Find where the given text appears and provide that cell's center as (X, Y) coordinate. 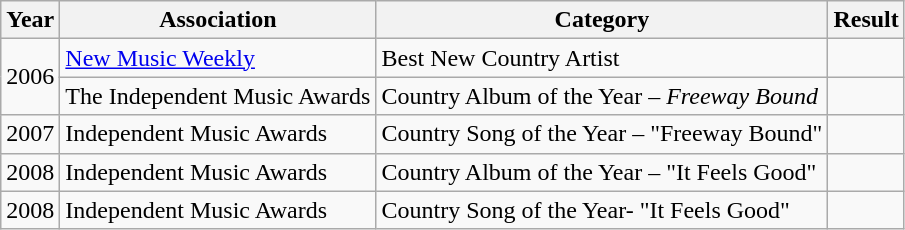
2007 (30, 134)
Association (218, 20)
Country Album of the Year – Freeway Bound (602, 96)
Best New Country Artist (602, 58)
Country Song of the Year – "Freeway Bound" (602, 134)
2006 (30, 77)
New Music Weekly (218, 58)
Result (866, 20)
Country Song of the Year- "It Feels Good" (602, 210)
Country Album of the Year – "It Feels Good" (602, 172)
Year (30, 20)
Category (602, 20)
The Independent Music Awards (218, 96)
